Extract the (x, y) coordinate from the center of the cell holding the provided text.  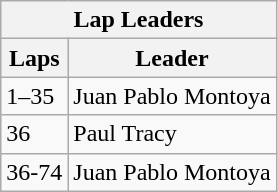
36-74 (34, 172)
1–35 (34, 96)
Paul Tracy (172, 134)
36 (34, 134)
Lap Leaders (138, 20)
Laps (34, 58)
Leader (172, 58)
